Detect which cell encompasses the target text, then output its [x, y] center coordinate. 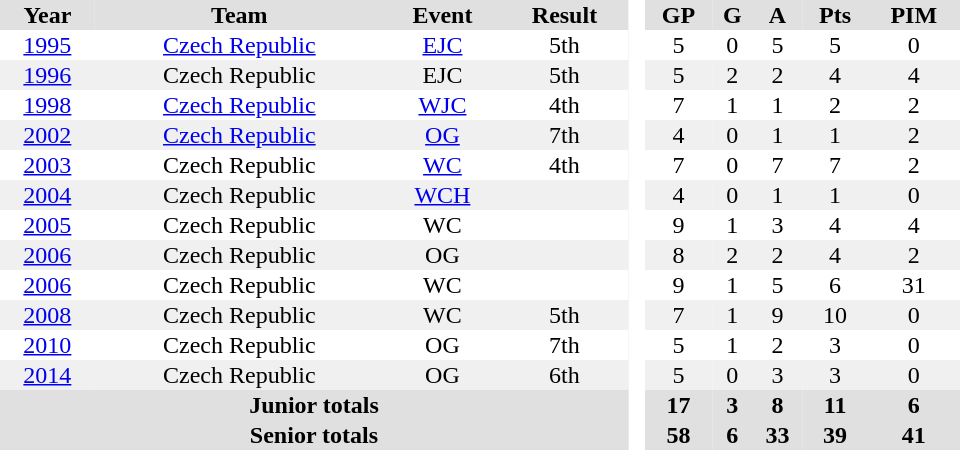
Team [240, 15]
2005 [48, 225]
PIM [914, 15]
31 [914, 285]
33 [777, 435]
2014 [48, 375]
Pts [836, 15]
1995 [48, 45]
Year [48, 15]
Event [442, 15]
Result [564, 15]
WJC [442, 105]
GP [679, 15]
2004 [48, 195]
Junior totals [314, 405]
WCH [442, 195]
2010 [48, 345]
A [777, 15]
41 [914, 435]
2003 [48, 165]
1996 [48, 75]
1998 [48, 105]
10 [836, 315]
39 [836, 435]
6th [564, 375]
11 [836, 405]
58 [679, 435]
17 [679, 405]
2002 [48, 135]
2008 [48, 315]
G [732, 15]
Senior totals [314, 435]
